Detect which cell encompasses the target text, then output its (X, Y) center coordinate. 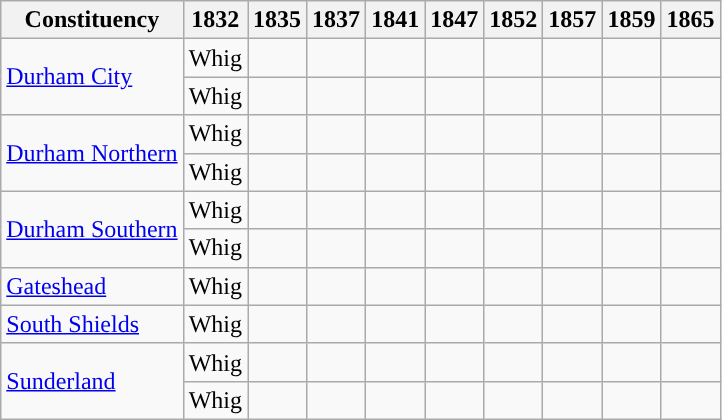
1865 (690, 20)
1847 (454, 20)
1835 (278, 20)
Sunderland (92, 381)
Constituency (92, 20)
1852 (514, 20)
1841 (396, 20)
1859 (632, 20)
Gateshead (92, 286)
Durham City (92, 77)
South Shields (92, 324)
Durham Southern (92, 229)
1832 (215, 20)
1837 (336, 20)
Durham Northern (92, 153)
1857 (572, 20)
